Pinpoint the cell where the given text exists, returning its [X, Y] midpoint coordinate. 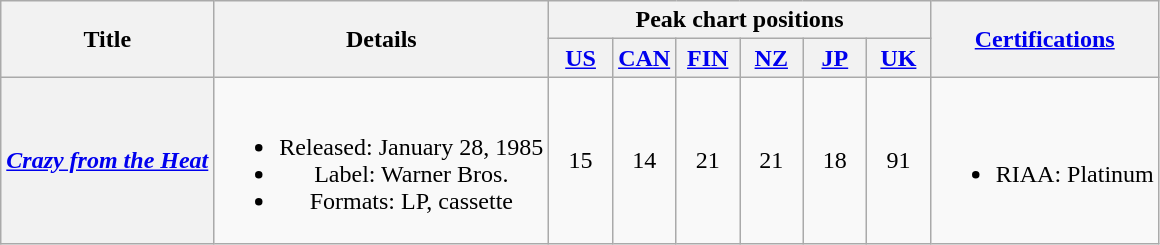
RIAA: Platinum [1044, 160]
Released: January 28, 1985Label: Warner Bros.Formats: LP, cassette [382, 160]
JP [835, 58]
91 [899, 160]
NZ [772, 58]
Crazy from the Heat [108, 160]
Peak chart positions [740, 20]
US [581, 58]
15 [581, 160]
Title [108, 39]
14 [644, 160]
Details [382, 39]
UK [899, 58]
FIN [708, 58]
18 [835, 160]
Certifications [1044, 39]
CAN [644, 58]
